Detect which cell encompasses the target text, then output its (X, Y) center coordinate. 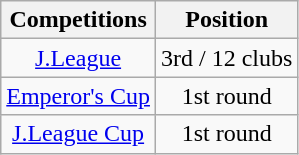
Competitions (78, 20)
J.League (78, 58)
3rd / 12 clubs (226, 58)
J.League Cup (78, 134)
Position (226, 20)
Emperor's Cup (78, 96)
